Return (x, y) of the center of cell containing provided text 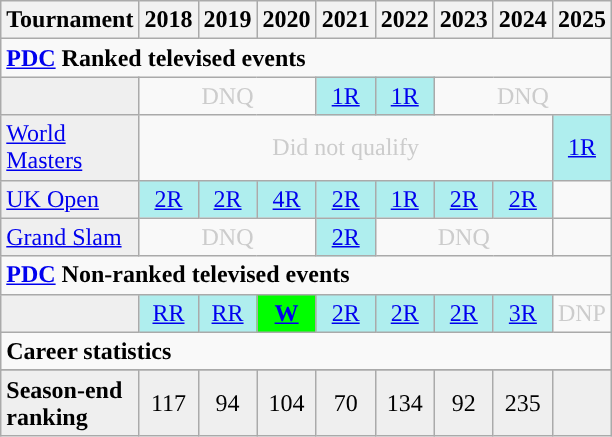
2022 (404, 20)
92 (464, 402)
235 (522, 402)
Grand Slam (70, 237)
Did not qualify (346, 148)
2019 (228, 20)
PDC Non-ranked televised events (306, 275)
DNP (582, 313)
Season-end ranking (70, 402)
2020 (286, 20)
Career statistics (306, 351)
70 (346, 402)
2021 (346, 20)
4R (286, 199)
W (286, 313)
104 (286, 402)
Tournament (70, 20)
94 (228, 402)
UK Open (70, 199)
3R (522, 313)
134 (404, 402)
World Masters (70, 148)
2023 (464, 20)
2024 (522, 20)
117 (168, 402)
2018 (168, 20)
2025 (582, 20)
PDC Ranked televised events (306, 58)
